Output the (X, Y) coordinate of the center of the cell containing the given text.  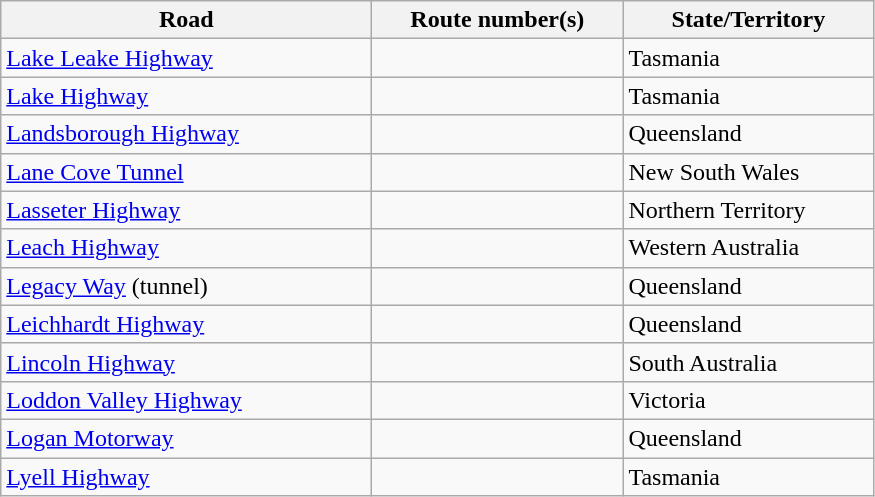
Route number(s) (498, 20)
Lane Cove Tunnel (186, 172)
Lake Leake Highway (186, 58)
South Australia (748, 362)
Western Australia (748, 248)
Lasseter Highway (186, 210)
Landsborough Highway (186, 134)
Logan Motorway (186, 438)
Lincoln Highway (186, 362)
Legacy Way (tunnel) (186, 286)
Lake Highway (186, 96)
New South Wales (748, 172)
Northern Territory (748, 210)
Victoria (748, 400)
Road (186, 20)
State/Territory (748, 20)
Loddon Valley Highway (186, 400)
Leach Highway (186, 248)
Leichhardt Highway (186, 324)
Lyell Highway (186, 477)
